For the text-containing cell, return its midpoint in [X, Y] coordinate format. 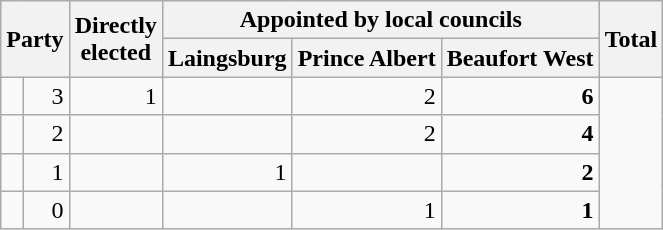
6 [520, 96]
3 [46, 96]
Beaufort West [520, 58]
Prince Albert [366, 58]
Total [631, 39]
Party [35, 39]
4 [520, 134]
0 [46, 210]
Appointed by local councils [380, 20]
Directlyelected [116, 39]
Laingsburg [227, 58]
